Search for the cell housing the specified text and yield its (X, Y) center coordinate. 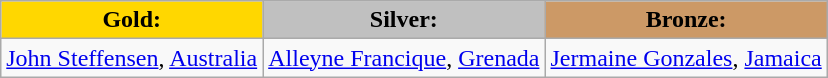
Gold: (132, 20)
Alleyne Francique, Grenada (404, 58)
John Steffensen, Australia (132, 58)
Jermaine Gonzales, Jamaica (686, 58)
Silver: (404, 20)
Bronze: (686, 20)
